Detect which cell encompasses the target text, then output its [x, y] center coordinate. 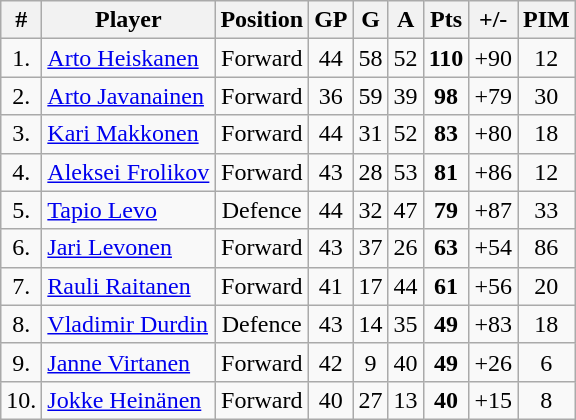
+80 [494, 134]
# [22, 20]
47 [406, 210]
3. [22, 134]
Arto Heiskanen [128, 58]
1. [22, 58]
A [406, 20]
98 [446, 96]
26 [406, 248]
Rauli Raitanen [128, 286]
+87 [494, 210]
7. [22, 286]
2. [22, 96]
+54 [494, 248]
Tapio Levo [128, 210]
20 [547, 286]
+/- [494, 20]
Jari Levonen [128, 248]
+83 [494, 324]
39 [406, 96]
14 [370, 324]
13 [406, 400]
31 [370, 134]
9. [22, 362]
59 [370, 96]
53 [406, 172]
Position [262, 20]
30 [547, 96]
36 [331, 96]
42 [331, 362]
58 [370, 58]
27 [370, 400]
GP [331, 20]
PIM [547, 20]
81 [446, 172]
110 [446, 58]
G [370, 20]
6. [22, 248]
9 [370, 362]
5. [22, 210]
+86 [494, 172]
+56 [494, 286]
Vladimir Durdin [128, 324]
37 [370, 248]
Pts [446, 20]
6 [547, 362]
41 [331, 286]
Kari Makkonen [128, 134]
32 [370, 210]
+15 [494, 400]
10. [22, 400]
63 [446, 248]
Aleksei Frolikov [128, 172]
83 [446, 134]
+79 [494, 96]
28 [370, 172]
+90 [494, 58]
8. [22, 324]
8 [547, 400]
Arto Javanainen [128, 96]
61 [446, 286]
+26 [494, 362]
Player [128, 20]
33 [547, 210]
86 [547, 248]
35 [406, 324]
17 [370, 286]
79 [446, 210]
4. [22, 172]
Janne Virtanen [128, 362]
Jokke Heinänen [128, 400]
